Provide the (x, y) coordinate of the cell's center where the given text is located.  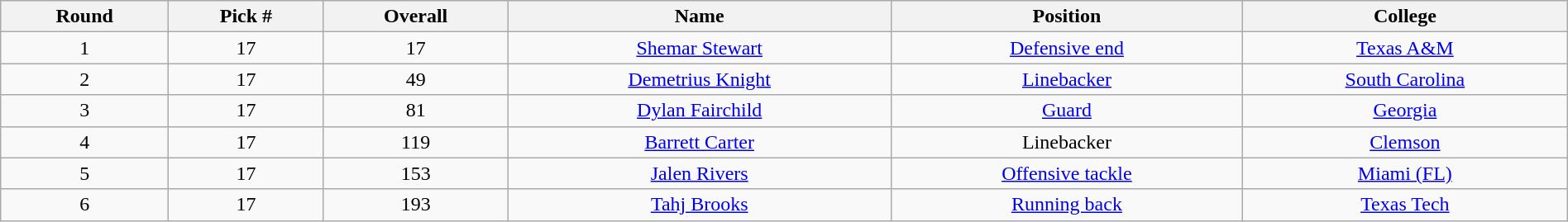
Offensive tackle (1067, 173)
5 (84, 173)
119 (415, 142)
Running back (1067, 205)
Overall (415, 17)
49 (415, 79)
153 (415, 173)
Dylan Fairchild (700, 111)
Pick # (246, 17)
Name (700, 17)
Shemar Stewart (700, 48)
4 (84, 142)
Demetrius Knight (700, 79)
1 (84, 48)
81 (415, 111)
Defensive end (1067, 48)
Texas Tech (1404, 205)
Clemson (1404, 142)
193 (415, 205)
College (1404, 17)
Barrett Carter (700, 142)
2 (84, 79)
Georgia (1404, 111)
3 (84, 111)
South Carolina (1404, 79)
6 (84, 205)
Jalen Rivers (700, 173)
Round (84, 17)
Tahj Brooks (700, 205)
Guard (1067, 111)
Miami (FL) (1404, 173)
Texas A&M (1404, 48)
Position (1067, 17)
